Find where the given text appears and provide that cell's center as [X, Y] coordinate. 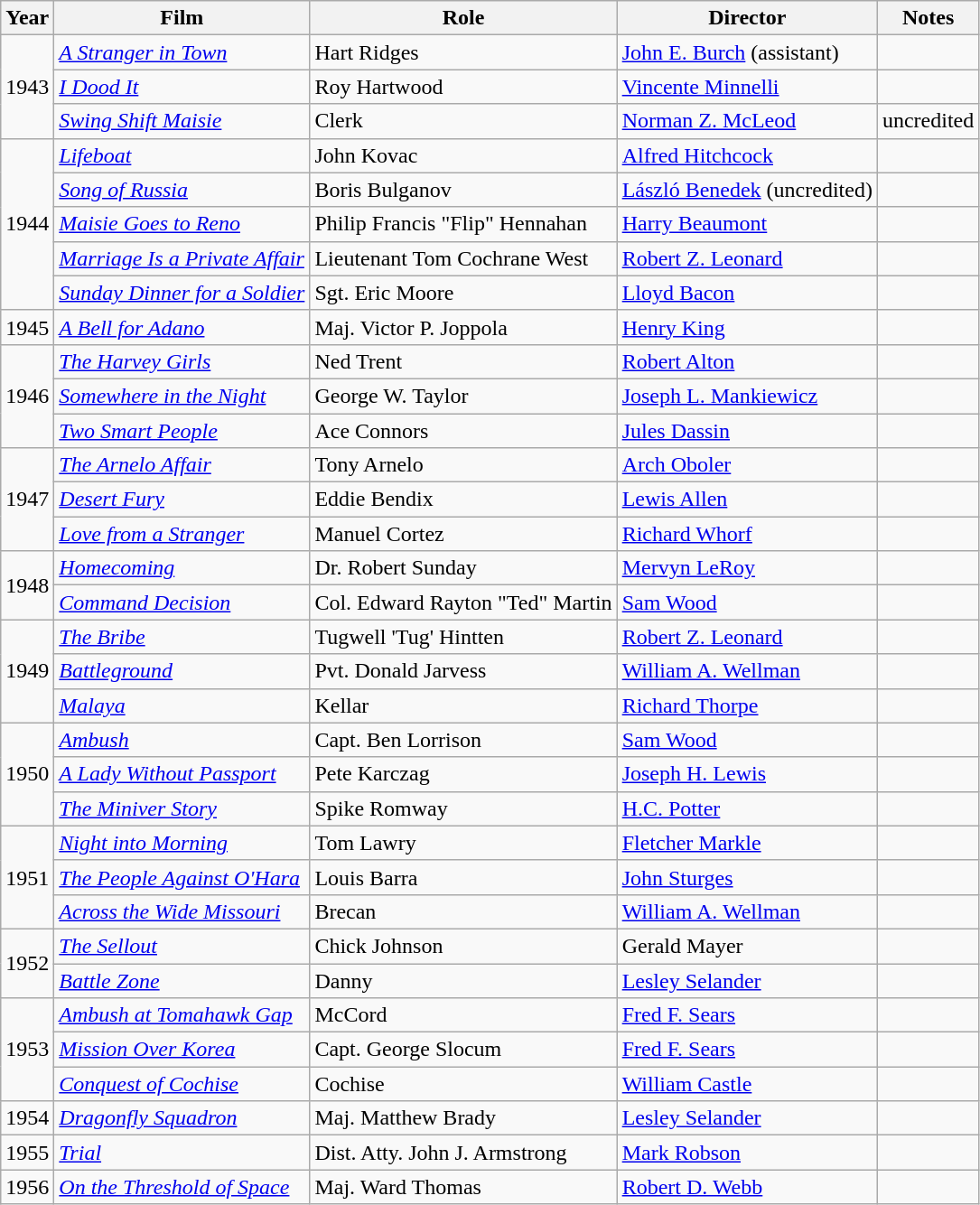
Battle Zone [182, 980]
Capt. George Slocum [463, 1050]
John Sturges [747, 877]
Louis Barra [463, 877]
Danny [463, 980]
Kellar [463, 705]
Mervyn LeRoy [747, 568]
John Kovac [463, 155]
1943 [27, 87]
Ambush at Tomahawk Gap [182, 1015]
Vincente Minnelli [747, 87]
Capt. Ben Lorrison [463, 740]
Maj. Matthew Brady [463, 1118]
Jules Dassin [747, 431]
McCord [463, 1015]
A Bell for Adano [182, 327]
1948 [27, 585]
The Harvey Girls [182, 361]
The People Against O'Hara [182, 877]
Lewis Allen [747, 500]
Mission Over Korea [182, 1050]
Sunday Dinner for a Soldier [182, 293]
H.C. Potter [747, 808]
Hart Ridges [463, 52]
Richard Whorf [747, 534]
Conquest of Cochise [182, 1084]
Tony Arnelo [463, 465]
1953 [27, 1050]
Lifeboat [182, 155]
Arch Oboler [747, 465]
Dragonfly Squadron [182, 1118]
1949 [27, 671]
Ned Trent [463, 361]
William Castle [747, 1084]
Role [463, 18]
Marriage Is a Private Affair [182, 258]
Dist. Atty. John J. Armstrong [463, 1153]
The Bribe [182, 637]
Notes [928, 18]
1944 [27, 224]
Fletcher Markle [747, 843]
Robert D. Webb [747, 1187]
Joseph H. Lewis [747, 774]
Malaya [182, 705]
1950 [27, 774]
Col. Edward Rayton "Ted" Martin [463, 602]
Eddie Bendix [463, 500]
Ambush [182, 740]
The Miniver Story [182, 808]
Battleground [182, 671]
The Arnelo Affair [182, 465]
Director [747, 18]
The Sellout [182, 946]
George W. Taylor [463, 396]
Spike Romway [463, 808]
Brecan [463, 911]
1947 [27, 500]
Desert Fury [182, 500]
Sgt. Eric Moore [463, 293]
Henry King [747, 327]
Dr. Robert Sunday [463, 568]
Clerk [463, 121]
Pete Karczag [463, 774]
Film [182, 18]
1955 [27, 1153]
Song of Russia [182, 190]
Two Smart People [182, 431]
Alfred Hitchcock [747, 155]
Manuel Cortez [463, 534]
Gerald Mayer [747, 946]
1945 [27, 327]
Pvt. Donald Jarvess [463, 671]
Maj. Ward Thomas [463, 1187]
Maj. Victor P. Joppola [463, 327]
Maisie Goes to Reno [182, 224]
Cochise [463, 1084]
Joseph L. Mankiewicz [747, 396]
Roy Hartwood [463, 87]
Love from a Stranger [182, 534]
László Benedek (uncredited) [747, 190]
Chick Johnson [463, 946]
Across the Wide Missouri [182, 911]
Year [27, 18]
1954 [27, 1118]
Norman Z. McLeod [747, 121]
Command Decision [182, 602]
Richard Thorpe [747, 705]
1952 [27, 963]
Trial [182, 1153]
uncredited [928, 121]
Lieutenant Tom Cochrane West [463, 258]
A Lady Without Passport [182, 774]
John E. Burch (assistant) [747, 52]
Mark Robson [747, 1153]
Swing Shift Maisie [182, 121]
1956 [27, 1187]
Lloyd Bacon [747, 293]
Night into Morning [182, 843]
Tom Lawry [463, 843]
Somewhere in the Night [182, 396]
Robert Alton [747, 361]
On the Threshold of Space [182, 1187]
Tugwell 'Tug' Hintten [463, 637]
Ace Connors [463, 431]
Homecoming [182, 568]
1946 [27, 396]
Harry Beaumont [747, 224]
Philip Francis "Flip" Hennahan [463, 224]
1951 [27, 877]
A Stranger in Town [182, 52]
Boris Bulganov [463, 190]
I Dood It [182, 87]
